Provide the [X, Y] coordinate of the cell's center where the given text is located.  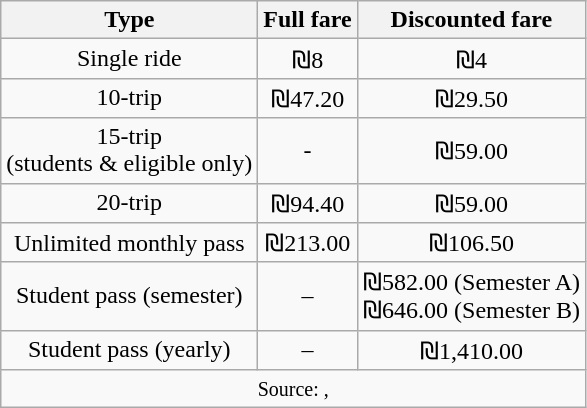
Source: , [294, 389]
Type [130, 20]
₪4 [472, 59]
20-trip [130, 203]
Full fare [308, 20]
₪94.40 [308, 203]
₪1,410.00 [472, 350]
₪29.50 [472, 98]
10-trip [130, 98]
₪8 [308, 59]
₪213.00 [308, 243]
15-trip(students & eligible only) [130, 150]
₪106.50 [472, 243]
Discounted fare [472, 20]
Unlimited monthly pass [130, 243]
Student pass (yearly) [130, 350]
Student pass (semester) [130, 296]
Single ride [130, 59]
₪582.00 (Semester A)₪646.00 (Semester B) [472, 296]
₪47.20 [308, 98]
- [308, 150]
